Extract the [X, Y] coordinate from the center of the cell holding the provided text.  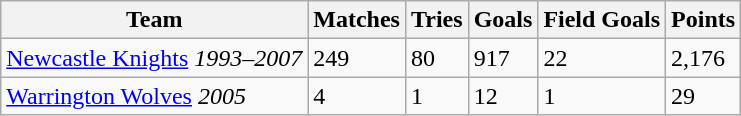
Field Goals [602, 20]
Warrington Wolves 2005 [154, 96]
29 [704, 96]
4 [357, 96]
Team [154, 20]
Points [704, 20]
Goals [503, 20]
12 [503, 96]
Matches [357, 20]
2,176 [704, 58]
Newcastle Knights 1993–2007 [154, 58]
22 [602, 58]
249 [357, 58]
917 [503, 58]
80 [436, 58]
Tries [436, 20]
